For the text-containing cell, return its midpoint in [x, y] coordinate format. 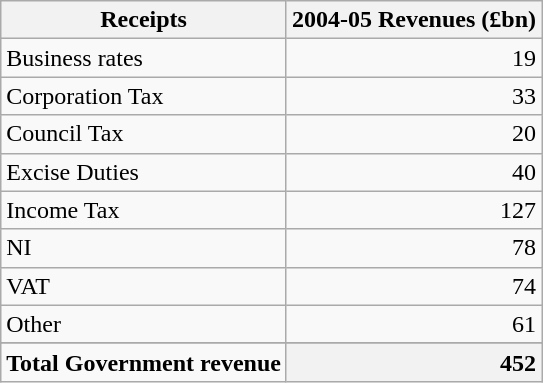
452 [414, 362]
Receipts [144, 20]
Business rates [144, 58]
19 [414, 58]
127 [414, 210]
Income Tax [144, 210]
VAT [144, 286]
Excise Duties [144, 172]
78 [414, 248]
33 [414, 96]
61 [414, 324]
74 [414, 286]
2004-05 Revenues (£bn) [414, 20]
Other [144, 324]
40 [414, 172]
NI [144, 248]
Total Government revenue [144, 362]
Council Tax [144, 134]
20 [414, 134]
Corporation Tax [144, 96]
